Extract the [X, Y] coordinate from the center of the cell holding the provided text.  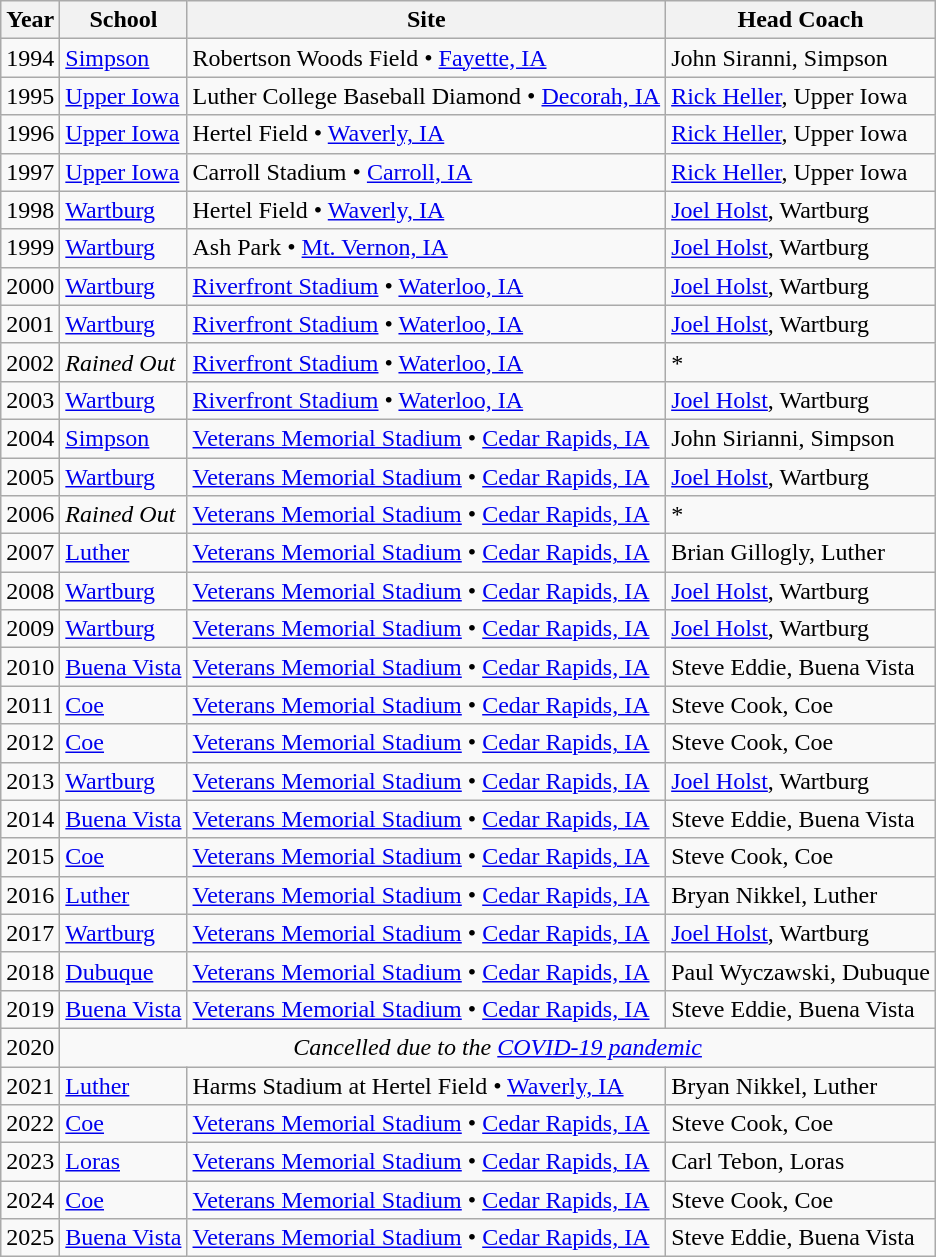
2025 [30, 1238]
2005 [30, 477]
2006 [30, 515]
1994 [30, 58]
Luther College Baseball Diamond • Decorah, IA [426, 96]
2007 [30, 553]
2003 [30, 400]
2009 [30, 629]
2021 [30, 1085]
Harms Stadium at Hertel Field • Waverly, IA [426, 1085]
Robertson Woods Field • Fayette, IA [426, 58]
Carroll Stadium • Carroll, IA [426, 172]
2013 [30, 781]
1996 [30, 134]
2004 [30, 438]
Loras [124, 1162]
2022 [30, 1124]
1998 [30, 210]
1999 [30, 248]
2020 [30, 1047]
Brian Gillogly, Luther [801, 553]
2016 [30, 895]
2000 [30, 286]
Site [426, 20]
2001 [30, 324]
1995 [30, 96]
Carl Tebon, Loras [801, 1162]
2015 [30, 857]
Year [30, 20]
2010 [30, 667]
2023 [30, 1162]
Cancelled due to the COVID-19 pandemic [498, 1047]
2008 [30, 591]
2011 [30, 705]
2012 [30, 743]
2024 [30, 1200]
2014 [30, 819]
Head Coach [801, 20]
Dubuque [124, 971]
2017 [30, 933]
John Sirianni, Simpson [801, 438]
Paul Wyczawski, Dubuque [801, 971]
2002 [30, 362]
2018 [30, 971]
School [124, 20]
1997 [30, 172]
John Siranni, Simpson [801, 58]
Ash Park • Mt. Vernon, IA [426, 248]
2019 [30, 1009]
